Output the [x, y] coordinate of the center of the cell containing the given text.  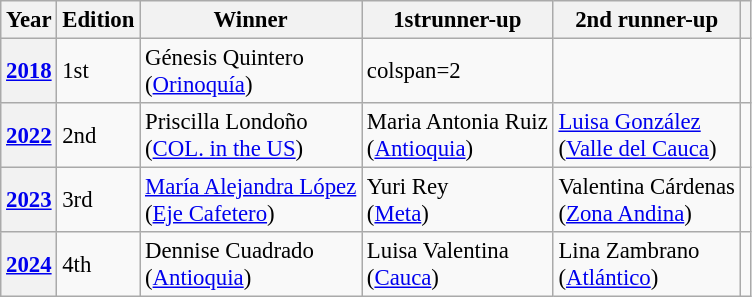
María Alejandra López(Eje Cafetero) [251, 200]
2018 [29, 72]
4th [98, 264]
2023 [29, 200]
2nd [98, 136]
Maria Antonia Ruiz(Antioquia) [458, 136]
Priscilla Londoño(COL. in the US) [251, 136]
Yuri Rey(Meta) [458, 200]
Edition [98, 20]
Luisa González(Valle del Cauca) [646, 136]
Winner [251, 20]
Dennise Cuadrado(Antioquia) [251, 264]
2nd runner-up [646, 20]
Year [29, 20]
1strunner-up [458, 20]
3rd [98, 200]
colspan=2 [458, 72]
Lina Zambrano(Atlántico) [646, 264]
Génesis Quintero(Orinoquía) [251, 72]
Luisa Valentina(Cauca) [458, 264]
1st [98, 72]
2022 [29, 136]
Valentina Cárdenas(Zona Andina) [646, 200]
2024 [29, 264]
